Detect which cell encompasses the target text, then output its (X, Y) center coordinate. 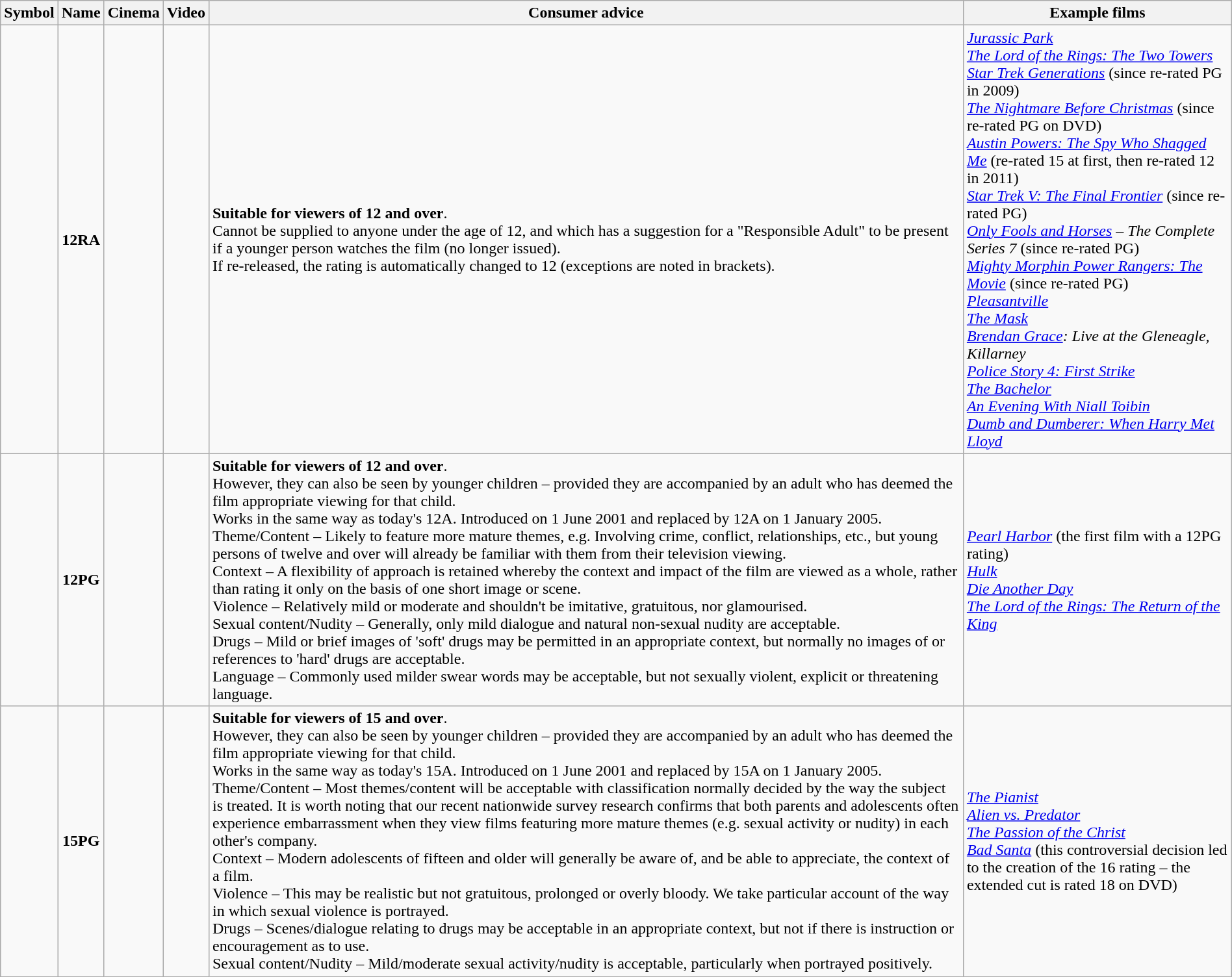
Cinema (134, 13)
Symbol (29, 13)
Name (81, 13)
12RA (81, 239)
12PG (81, 579)
Pearl Harbor (the first film with a 12PG rating)HulkDie Another DayThe Lord of the Rings: The Return of the King (1097, 579)
15PG (81, 841)
Video (186, 13)
Consumer advice (586, 13)
Example films (1097, 13)
